From the cell containing the given text, extract its center point as (x, y) coordinate. 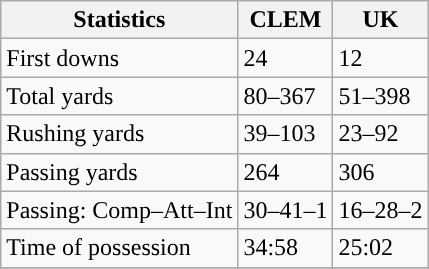
First downs (120, 58)
34:58 (286, 248)
264 (286, 172)
Rushing yards (120, 134)
30–41–1 (286, 210)
16–28–2 (380, 210)
23–92 (380, 134)
12 (380, 58)
CLEM (286, 20)
Passing: Comp–Att–Int (120, 210)
24 (286, 58)
Time of possession (120, 248)
Statistics (120, 20)
80–367 (286, 96)
306 (380, 172)
UK (380, 20)
Passing yards (120, 172)
51–398 (380, 96)
Total yards (120, 96)
39–103 (286, 134)
25:02 (380, 248)
